Identify which cell holds the provided text, then report its [X, Y] central coordinate. 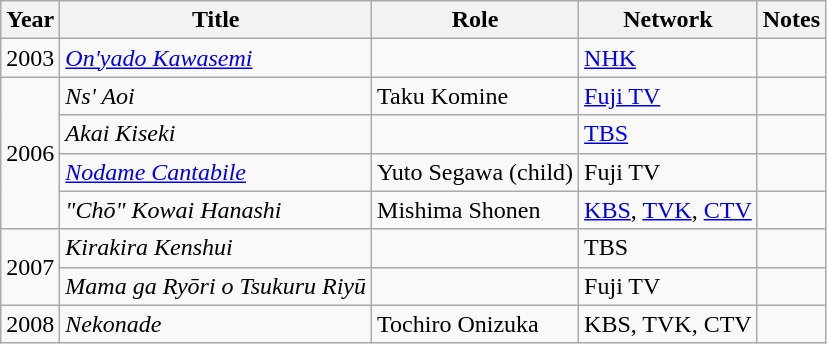
Tochiro Onizuka [476, 324]
2006 [30, 153]
Notes [791, 20]
Network [668, 20]
Yuto Segawa (child) [476, 172]
Nekonade [216, 324]
Akai Kiseki [216, 134]
Ns' Aoi [216, 96]
2003 [30, 58]
Mishima Shonen [476, 210]
"Chō" Kowai Hanashi [216, 210]
Nodame Cantabile [216, 172]
NHK [668, 58]
Kirakira Kenshui [216, 248]
Role [476, 20]
Year [30, 20]
Mama ga Ryōri o Tsukuru Riyū [216, 286]
Title [216, 20]
Taku Komine [476, 96]
2008 [30, 324]
2007 [30, 267]
On'yado Kawasemi [216, 58]
